Provide the (X, Y) coordinate of the cell's center where the given text is located.  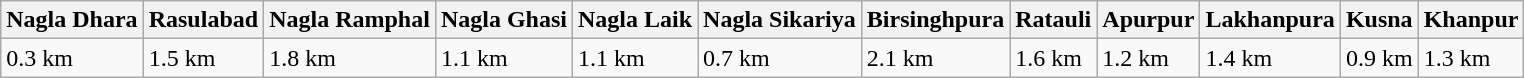
1.6 km (1054, 58)
Apurpur (1148, 20)
Rasulabad (203, 20)
1.2 km (1148, 58)
0.3 km (72, 58)
Nagla Dhara (72, 20)
Nagla Laik (634, 20)
Birsinghpura (935, 20)
Nagla Ghasi (504, 20)
Nagla Sikariya (780, 20)
1.3 km (1471, 58)
0.7 km (780, 58)
1.8 km (350, 58)
Nagla Ramphal (350, 20)
Lakhanpura (1270, 20)
2.1 km (935, 58)
Ratauli (1054, 20)
1.5 km (203, 58)
Khanpur (1471, 20)
Kusna (1379, 20)
1.4 km (1270, 58)
0.9 km (1379, 58)
